Provide the [x, y] coordinate of the cell's center where the given text is located.  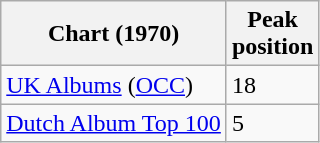
Dutch Album Top 100 [114, 123]
UK Albums (OCC) [114, 85]
18 [272, 85]
Peakposition [272, 34]
5 [272, 123]
Chart (1970) [114, 34]
